Provide the [x, y] coordinate of the cell's center where the given text is located.  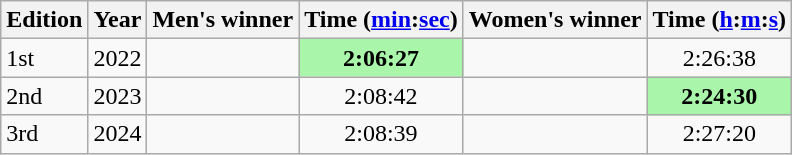
2024 [118, 134]
2:08:42 [382, 96]
2nd [44, 96]
3rd [44, 134]
2:24:30 [720, 96]
Time (min:sec) [382, 20]
2:08:39 [382, 134]
Edition [44, 20]
2:27:20 [720, 134]
Time (h:m:s) [720, 20]
2:06:27 [382, 58]
Men's winner [223, 20]
2:26:38 [720, 58]
Year [118, 20]
2022 [118, 58]
2023 [118, 96]
Women's winner [555, 20]
1st [44, 58]
